Identify which cell holds the provided text, then report its [x, y] central coordinate. 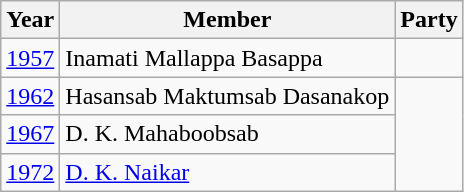
Inamati Mallappa Basappa [228, 58]
D. K. Mahaboobsab [228, 134]
1962 [30, 96]
D. K. Naikar [228, 172]
1967 [30, 134]
1972 [30, 172]
Party [429, 20]
1957 [30, 58]
Year [30, 20]
Hasansab Maktumsab Dasanakop [228, 96]
Member [228, 20]
